Determine the [X, Y] coordinate at the center of the cell enclosing the given text.  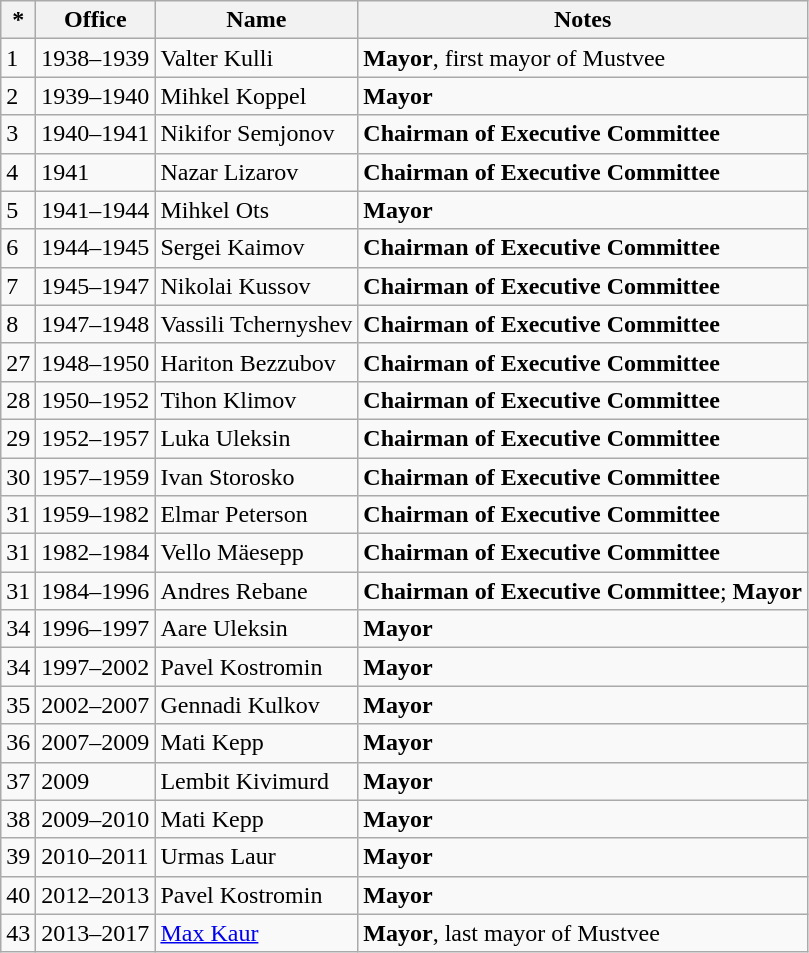
29 [18, 438]
7 [18, 286]
2 [18, 96]
Name [256, 20]
Vassili Tchernyshev [256, 324]
Luka Uleksin [256, 438]
1941 [96, 172]
36 [18, 743]
1945–1947 [96, 286]
Nikifor Semjonov [256, 134]
40 [18, 895]
1 [18, 58]
Valter Kulli [256, 58]
Urmas Laur [256, 857]
Tihon Klimov [256, 400]
39 [18, 857]
Aare Uleksin [256, 629]
2013–2017 [96, 933]
1959–1982 [96, 515]
Hariton Bezzubov [256, 362]
1957–1959 [96, 477]
* [18, 20]
38 [18, 819]
5 [18, 210]
2002–2007 [96, 705]
2007–2009 [96, 743]
Mayor, first mayor of Mustvee [583, 58]
1939–1940 [96, 96]
28 [18, 400]
4 [18, 172]
Mayor, last mayor of Mustvee [583, 933]
1948–1950 [96, 362]
1997–2002 [96, 667]
6 [18, 248]
2009 [96, 781]
3 [18, 134]
1950–1952 [96, 400]
2012–2013 [96, 895]
27 [18, 362]
Nikolai Kussov [256, 286]
1940–1941 [96, 134]
2010–2011 [96, 857]
Mihkel Ots [256, 210]
Sergei Kaimov [256, 248]
1941–1944 [96, 210]
1982–1984 [96, 553]
Andres Rebane [256, 591]
1984–1996 [96, 591]
Max Kaur [256, 933]
Office [96, 20]
Gennadi Kulkov [256, 705]
Mihkel Koppel [256, 96]
30 [18, 477]
1944–1945 [96, 248]
Elmar Peterson [256, 515]
8 [18, 324]
Notes [583, 20]
35 [18, 705]
2009–2010 [96, 819]
Vello Mäesepp [256, 553]
43 [18, 933]
1947–1948 [96, 324]
37 [18, 781]
1996–1997 [96, 629]
1952–1957 [96, 438]
Nazar Lizarov [256, 172]
1938–1939 [96, 58]
Lembit Kivimurd [256, 781]
Ivan Storosko [256, 477]
Chairman of Executive Committee; Mayor [583, 591]
